Extract the [x, y] coordinate from the center of the cell holding the provided text.  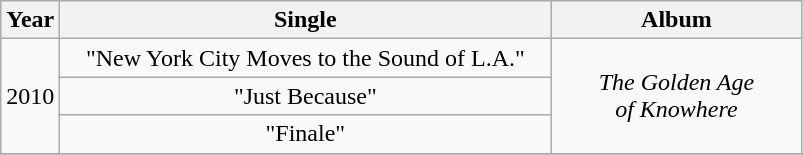
"New York City Moves to the Sound of L.A." [306, 58]
2010 [30, 96]
"Just Because" [306, 96]
The Golden Ageof Knowhere [676, 96]
Album [676, 20]
Year [30, 20]
Single [306, 20]
"Finale" [306, 134]
